Provide the [X, Y] coordinate of the cell's center where the given text is located.  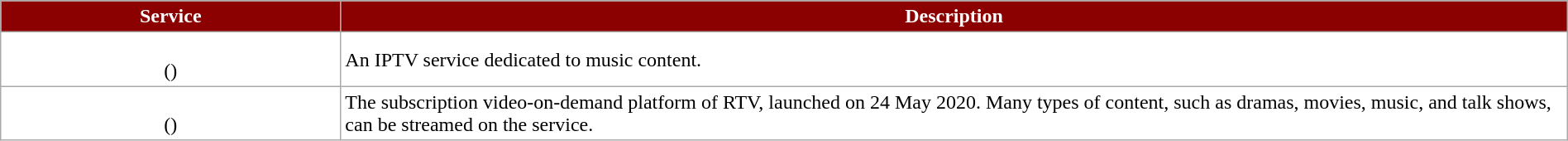
Service [170, 17]
Description [954, 17]
An IPTV service dedicated to music content. [954, 60]
